Capture the cell that displays the provided text and extract its (X, Y) central coordinate. 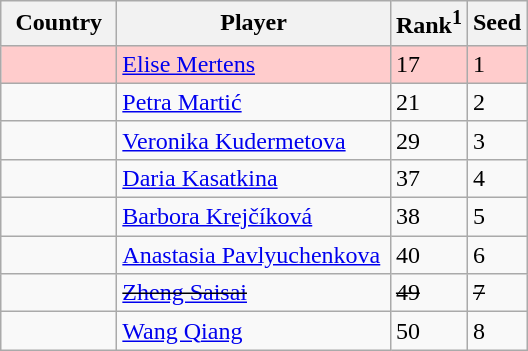
17 (428, 64)
2 (496, 102)
38 (428, 217)
49 (428, 293)
8 (496, 331)
7 (496, 293)
Country (59, 24)
Zheng Saisai (254, 293)
Seed (496, 24)
21 (428, 102)
37 (428, 178)
Petra Martić (254, 102)
4 (496, 178)
Wang Qiang (254, 331)
Anastasia Pavlyuchenkova (254, 255)
1 (496, 64)
50 (428, 331)
Daria Kasatkina (254, 178)
6 (496, 255)
3 (496, 140)
Barbora Krejčíková (254, 217)
Veronika Kudermetova (254, 140)
Elise Mertens (254, 64)
29 (428, 140)
Rank1 (428, 24)
5 (496, 217)
Player (254, 24)
40 (428, 255)
